Determine the [x, y] coordinate at the center of the cell enclosing the given text.  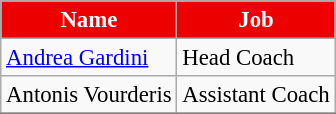
Job [256, 20]
Assistant Coach [256, 95]
Name [89, 20]
Head Coach [256, 58]
Antonis Vourderis [89, 95]
Andrea Gardini [89, 58]
